Scan for the cell matching the given text and deliver its (x, y) coordinate at center. 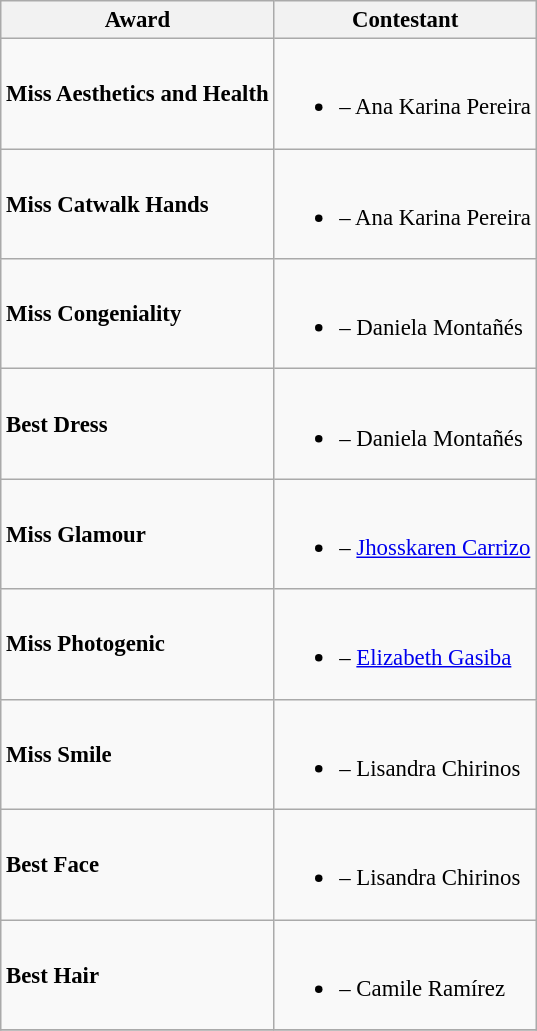
Contestant (405, 20)
Best Hair (138, 975)
– Jhosskaren Carrizo (405, 534)
– Camile Ramírez (405, 975)
Best Dress (138, 424)
Award (138, 20)
– Elizabeth Gasiba (405, 644)
Best Face (138, 865)
Miss Photogenic (138, 644)
Miss Smile (138, 754)
Miss Aesthetics and Health (138, 94)
Miss Catwalk Hands (138, 204)
Miss Congeniality (138, 314)
Miss Glamour (138, 534)
